Provide the (x, y) coordinate of the cell's center where the given text is located.  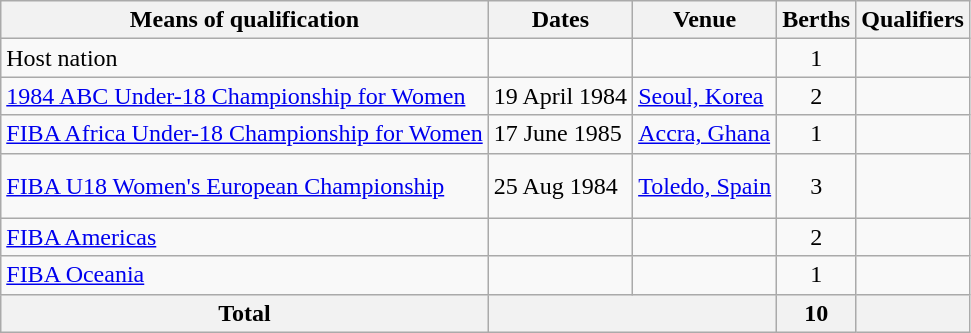
Host nation (244, 58)
Dates (560, 20)
Qualifiers (913, 20)
FIBA Oceania (244, 275)
25 Aug 1984 (560, 186)
Berths (816, 20)
3 (816, 186)
FIBA Americas (244, 237)
Accra, Ghana (705, 134)
Means of qualification (244, 20)
FIBA Africa Under-18 Championship for Women (244, 134)
Seoul, Korea (705, 96)
Venue (705, 20)
Toledo, Spain (705, 186)
Total (244, 313)
1984 ABC Under-18 Championship for Women (244, 96)
19 April 1984 (560, 96)
17 June 1985 (560, 134)
10 (816, 313)
FIBA U18 Women's European Championship (244, 186)
